Return [x, y] of the center of cell containing provided text 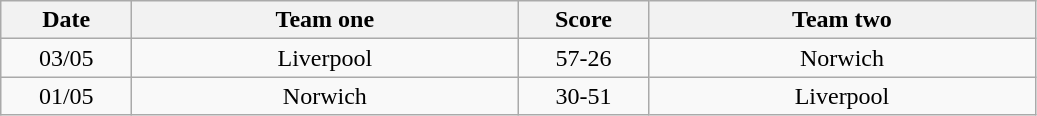
03/05 [66, 58]
30-51 [584, 96]
01/05 [66, 96]
Team two [842, 20]
Date [66, 20]
Team one [325, 20]
Score [584, 20]
57-26 [584, 58]
